Provide the (X, Y) coordinate of the cell's center where the given text is located.  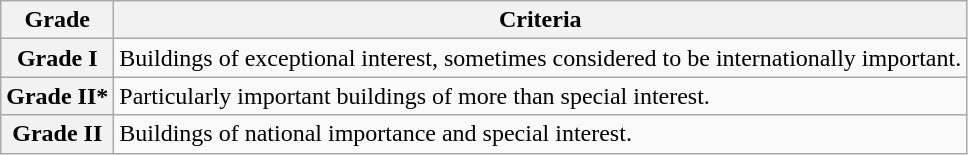
Grade II (58, 134)
Grade II* (58, 96)
Grade (58, 20)
Particularly important buildings of more than special interest. (540, 96)
Criteria (540, 20)
Buildings of exceptional interest, sometimes considered to be internationally important. (540, 58)
Buildings of national importance and special interest. (540, 134)
Grade I (58, 58)
